Determine the (X, Y) coordinate at the center of the cell enclosing the given text.  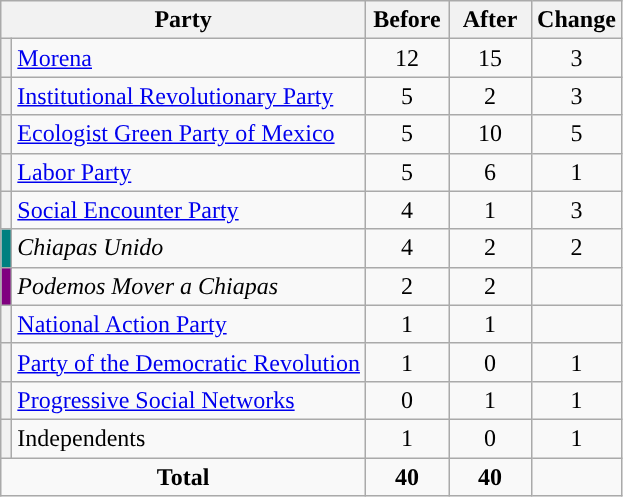
Chiapas Unido (189, 248)
6 (490, 172)
10 (490, 134)
National Action Party (189, 324)
Party (184, 20)
Change (577, 20)
Labor Party (189, 172)
Institutional Revolutionary Party (189, 96)
After (490, 20)
15 (490, 58)
12 (406, 58)
Progressive Social Networks (189, 400)
Social Encounter Party (189, 210)
Before (406, 20)
Ecologist Green Party of Mexico (189, 134)
Total (184, 477)
Podemos Mover a Chiapas (189, 286)
Independents (189, 438)
Morena (189, 58)
Party of the Democratic Revolution (189, 362)
